Provide the [x, y] coordinate of the cell's center where the given text is located.  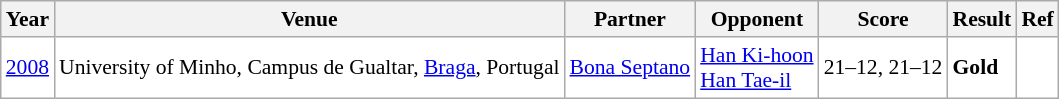
University of Minho, Campus de Gualtar, Braga, Portugal [309, 68]
Score [884, 19]
Gold [982, 68]
Result [982, 19]
21–12, 21–12 [884, 68]
2008 [28, 68]
Year [28, 19]
Partner [630, 19]
Han Ki-hoon Han Tae-il [756, 68]
Ref [1037, 19]
Venue [309, 19]
Bona Septano [630, 68]
Opponent [756, 19]
